Search for the cell housing the specified text and yield its [X, Y] center coordinate. 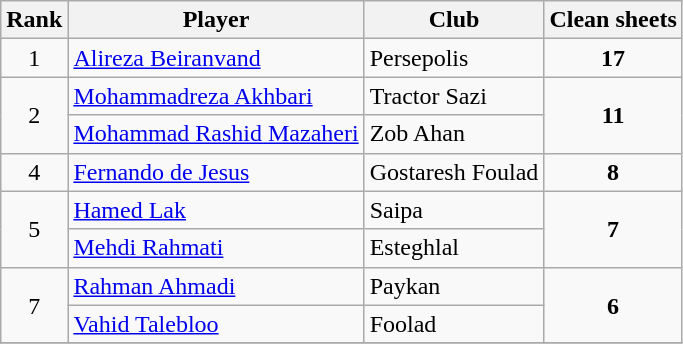
17 [613, 58]
Foolad [454, 324]
Gostaresh Foulad [454, 172]
Zob Ahan [454, 134]
2 [34, 115]
Mehdi Rahmati [216, 248]
Paykan [454, 286]
Rahman Ahmadi [216, 286]
Player [216, 20]
8 [613, 172]
Club [454, 20]
5 [34, 229]
4 [34, 172]
Clean sheets [613, 20]
Mohammadreza Akhbari [216, 96]
Rank [34, 20]
Mohammad Rashid Mazaheri [216, 134]
Alireza Beiranvand [216, 58]
Esteghlal [454, 248]
Vahid Talebloo [216, 324]
11 [613, 115]
Hamed Lak [216, 210]
6 [613, 305]
1 [34, 58]
Persepolis [454, 58]
Fernando de Jesus [216, 172]
Tractor Sazi [454, 96]
Saipa [454, 210]
